Search for the cell housing the specified text and yield its [X, Y] center coordinate. 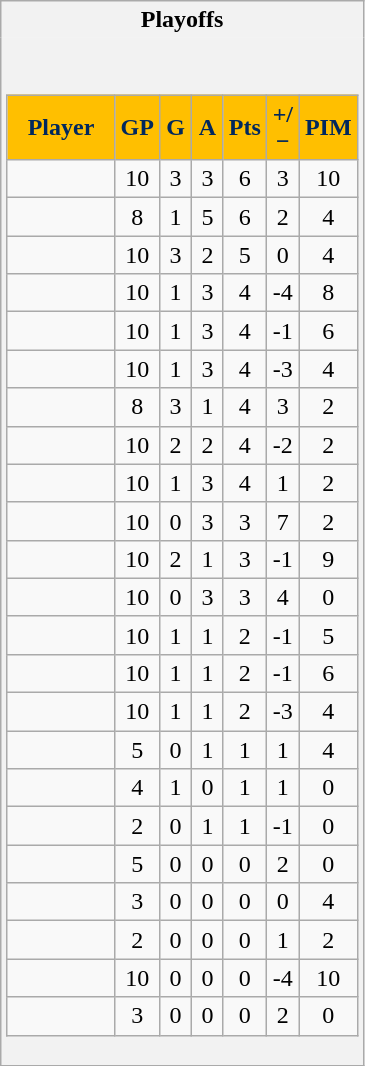
-2 [282, 445]
+/− [282, 128]
7 [282, 521]
Playoffs [182, 20]
PIM [328, 128]
Player [61, 128]
A [208, 128]
G [175, 128]
GP [137, 128]
Pts [244, 128]
9 [328, 559]
